Pinpoint the cell where the given text exists, returning its (x, y) midpoint coordinate. 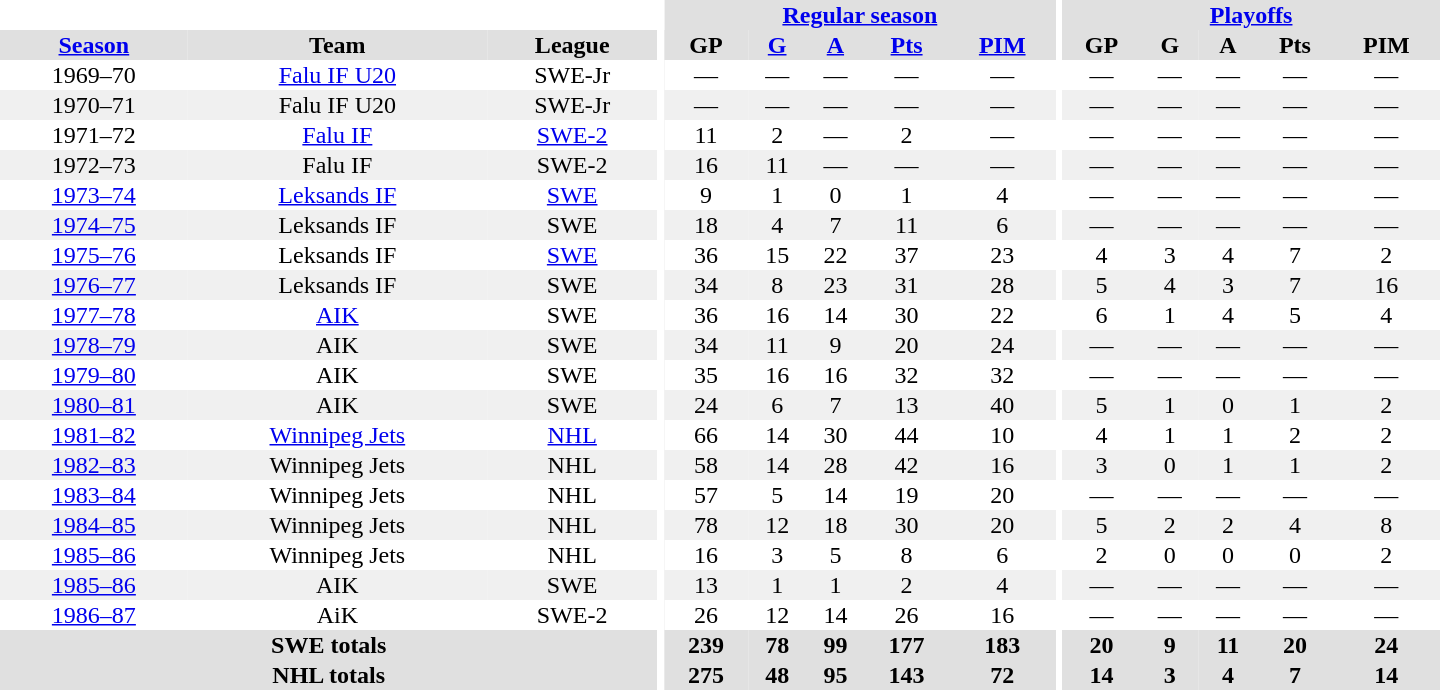
37 (907, 255)
72 (1002, 675)
Playoffs (1251, 15)
1971–72 (94, 135)
1973–74 (94, 195)
31 (907, 285)
177 (907, 645)
40 (1002, 405)
1982–83 (94, 465)
NHL totals (328, 675)
1969–70 (94, 75)
239 (706, 645)
1975–76 (94, 255)
Regular season (860, 15)
42 (907, 465)
275 (706, 675)
1981–82 (94, 435)
44 (907, 435)
1977–78 (94, 315)
1978–79 (94, 345)
66 (706, 435)
48 (777, 675)
SWE totals (328, 645)
League (572, 45)
1980–81 (94, 405)
19 (907, 495)
58 (706, 465)
1979–80 (94, 375)
95 (835, 675)
183 (1002, 645)
1972–73 (94, 165)
1984–85 (94, 525)
1986–87 (94, 615)
15 (777, 255)
1970–71 (94, 105)
35 (706, 375)
10 (1002, 435)
57 (706, 495)
99 (835, 645)
Season (94, 45)
143 (907, 675)
1976–77 (94, 285)
Team (338, 45)
1983–84 (94, 495)
AiK (338, 615)
1974–75 (94, 225)
